Provide the (X, Y) coordinate of the cell's center where the given text is located.  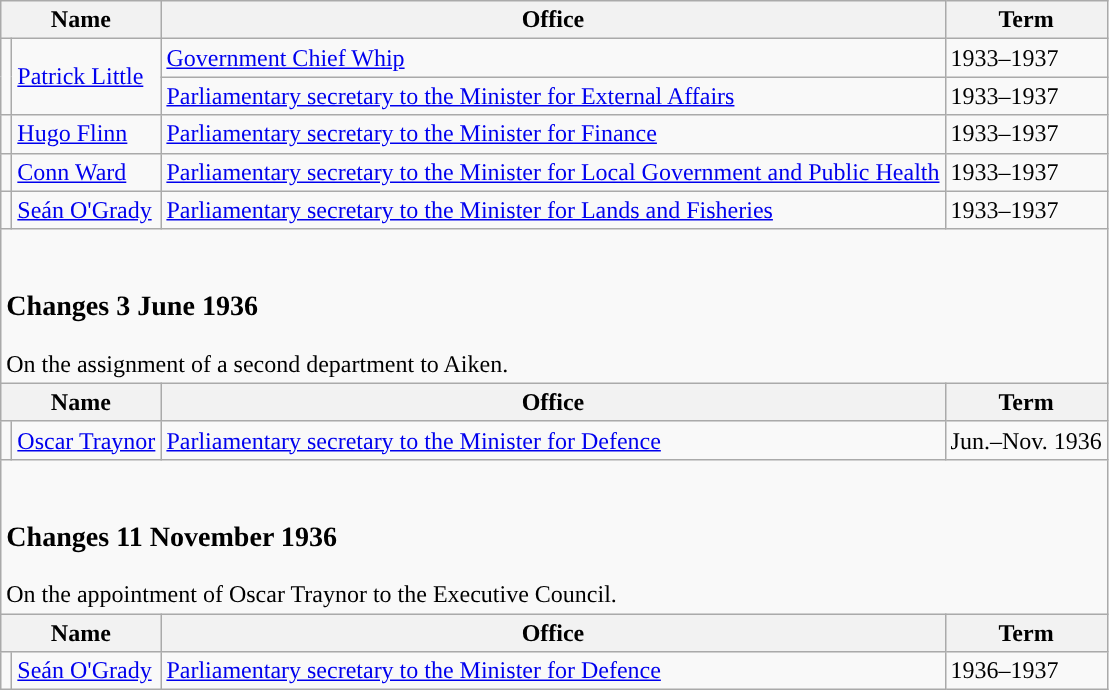
Changes 11 November 1936On the appointment of Oscar Traynor to the Executive Council. (554, 536)
Parliamentary secretary to the Minister for External Affairs (553, 96)
Changes 3 June 1936On the assignment of a second department to Aiken. (554, 306)
Conn Ward (86, 172)
Parliamentary secretary to the Minister for Lands and Fisheries (553, 210)
Parliamentary secretary to the Minister for Finance (553, 134)
Oscar Traynor (86, 440)
Hugo Flinn (86, 134)
Patrick Little (86, 77)
1936–1937 (1026, 671)
Jun.–Nov. 1936 (1026, 440)
Government Chief Whip (553, 58)
Parliamentary secretary to the Minister for Local Government and Public Health (553, 172)
